Search for the cell housing the specified text and yield its [x, y] center coordinate. 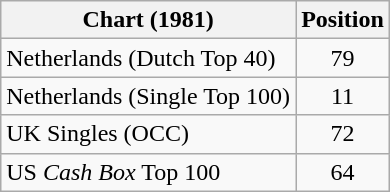
Netherlands (Dutch Top 40) [148, 58]
US Cash Box Top 100 [148, 172]
UK Singles (OCC) [148, 134]
Netherlands (Single Top 100) [148, 96]
64 [343, 172]
11 [343, 96]
72 [343, 134]
79 [343, 58]
Chart (1981) [148, 20]
Position [343, 20]
